Determine the [x, y] coordinate at the center of the cell enclosing the given text.  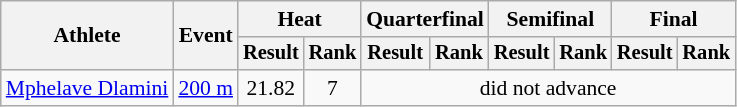
Heat [300, 19]
21.82 [271, 88]
200 m [206, 88]
Final [674, 19]
Athlete [88, 36]
7 [333, 88]
Mphelave Dlamini [88, 88]
Event [206, 36]
Quarterfinal [425, 19]
did not advance [548, 88]
Semifinal [550, 19]
